Locate the cell with the specified text and output its [x, y] center coordinate. 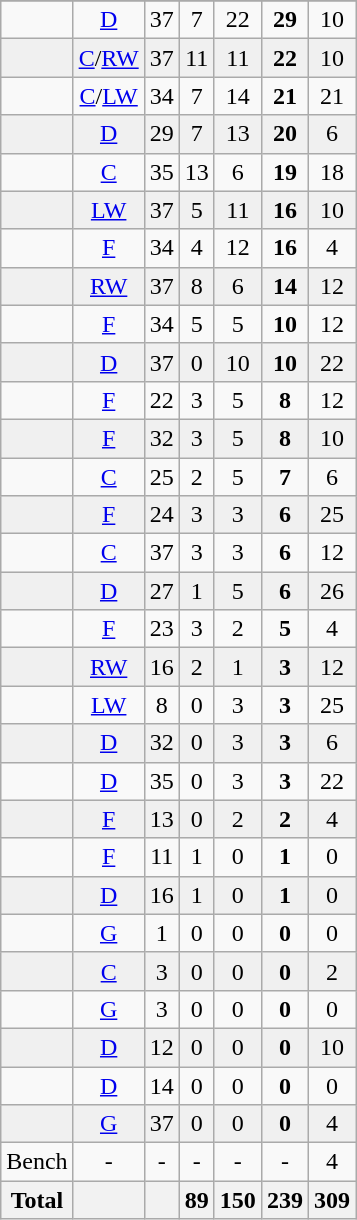
C/LW [108, 96]
239 [284, 1200]
26 [332, 591]
309 [332, 1200]
19 [284, 172]
23 [162, 629]
24 [162, 515]
18 [332, 172]
27 [162, 591]
89 [196, 1200]
Bench [37, 1162]
Total [37, 1200]
150 [238, 1200]
20 [284, 134]
C/RW [108, 58]
